Return [X, Y] of the center of cell containing provided text 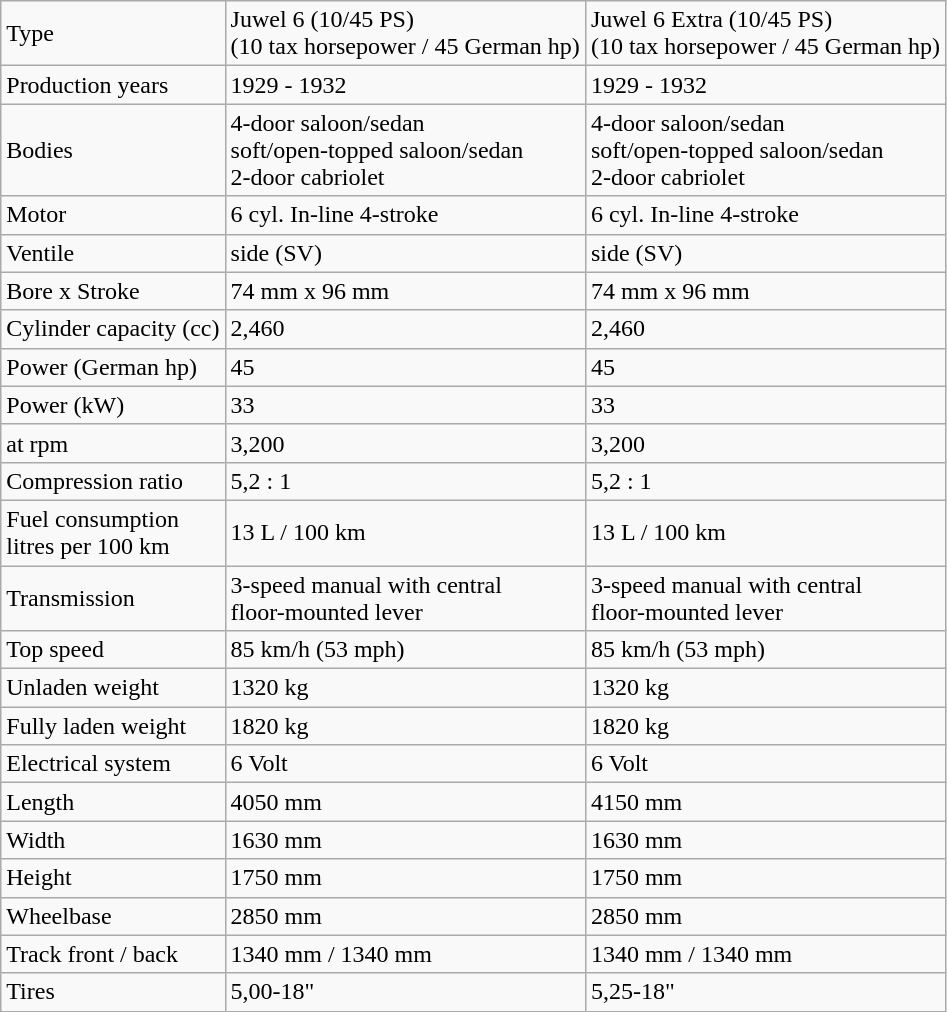
5,25-18" [765, 992]
Height [113, 878]
5,00-18" [405, 992]
Power (kW) [113, 405]
Bodies [113, 150]
Cylinder capacity (cc) [113, 329]
Transmission [113, 598]
Production years [113, 85]
Top speed [113, 650]
Electrical system [113, 764]
Width [113, 840]
Type [113, 34]
Wheelbase [113, 916]
at rpm [113, 443]
Juwel 6 Extra (10/45 PS) (10 tax horsepower / 45 German hp) [765, 34]
Motor [113, 215]
4050 mm [405, 802]
Juwel 6 (10/45 PS) (10 tax horsepower / 45 German hp) [405, 34]
Length [113, 802]
Bore x Stroke [113, 291]
4150 mm [765, 802]
Compression ratio [113, 481]
Fully laden weight [113, 726]
Ventile [113, 253]
Unladen weight [113, 688]
Power (German hp) [113, 367]
Track front / back [113, 954]
Tires [113, 992]
Fuel consumptionlitres per 100 km [113, 532]
